Scan for the cell matching the given text and deliver its (X, Y) coordinate at center. 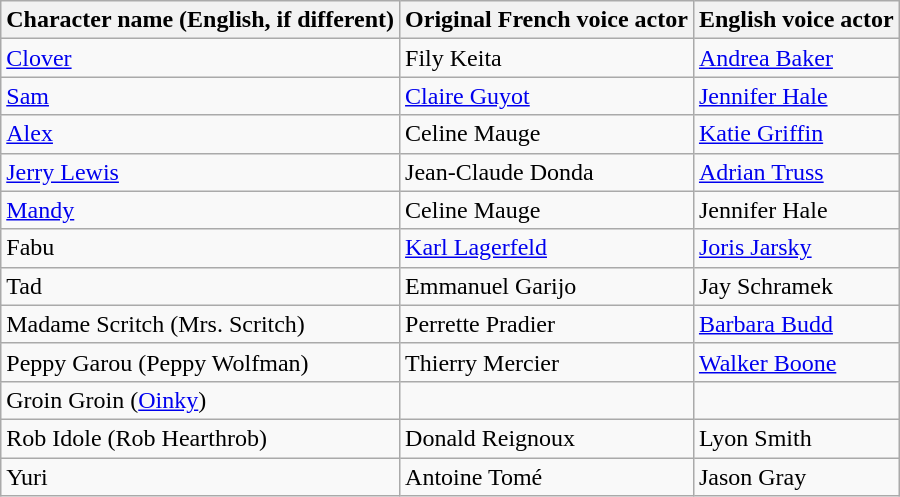
Perrette Pradier (547, 324)
Emmanuel Garijo (547, 286)
Jay Schramek (796, 286)
Jean-Claude Donda (547, 172)
Jason Gray (796, 477)
Claire Guyot (547, 96)
Barbara Budd (796, 324)
Karl Lagerfeld (547, 248)
Adrian Truss (796, 172)
Andrea Baker (796, 58)
Jerry Lewis (200, 172)
Character name (English, if different) (200, 20)
Clover (200, 58)
Katie Griffin (796, 134)
Rob Idole (Rob Hearthrob) (200, 438)
Original French voice actor (547, 20)
Thierry Mercier (547, 362)
Lyon Smith (796, 438)
Tad (200, 286)
Walker Boone (796, 362)
Yuri (200, 477)
Fily Keita (547, 58)
English voice actor (796, 20)
Antoine Tomé (547, 477)
Sam (200, 96)
Fabu (200, 248)
Madame Scritch (Mrs. Scritch) (200, 324)
Mandy (200, 210)
Groin Groin (Oinky) (200, 400)
Peppy Garou (Peppy Wolfman) (200, 362)
Joris Jarsky (796, 248)
Alex (200, 134)
Donald Reignoux (547, 438)
